Return the [X, Y] coordinate for the center point of the cell that contains the specified text.  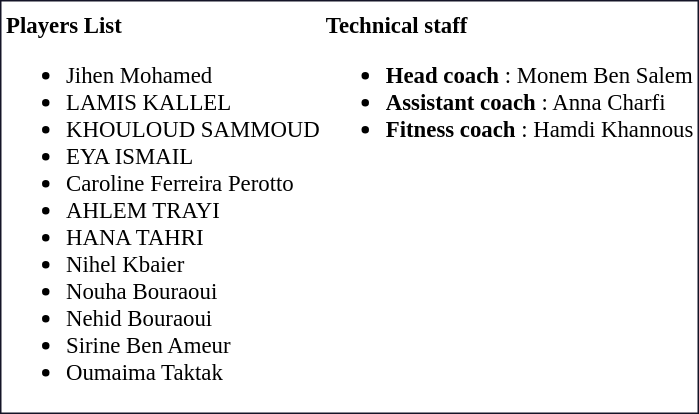
Technical staffHead coach : Monem Ben SalemAssistant coach : Anna CharfiFitness coach : Hamdi Khannous [510, 210]
